Output the (X, Y) coordinate of the center of the cell containing the given text.  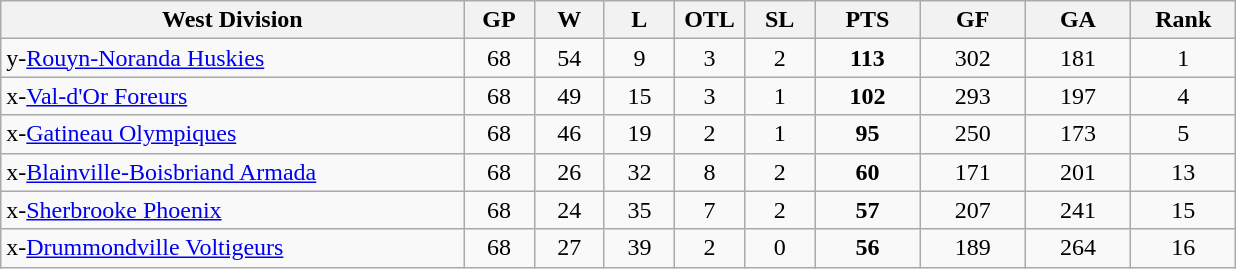
35 (639, 210)
49 (569, 96)
27 (569, 248)
171 (972, 172)
x-Drummondville Voltigeurs (232, 248)
x-Gatineau Olympiques (232, 134)
189 (972, 248)
102 (868, 96)
y-Rouyn-Noranda Huskies (232, 58)
302 (972, 58)
8 (709, 172)
39 (639, 248)
W (569, 20)
60 (868, 172)
181 (1078, 58)
x-Blainville-Boisbriand Armada (232, 172)
PTS (868, 20)
SL (780, 20)
201 (1078, 172)
GF (972, 20)
54 (569, 58)
46 (569, 134)
113 (868, 58)
5 (1184, 134)
24 (569, 210)
19 (639, 134)
0 (780, 248)
250 (972, 134)
13 (1184, 172)
x-Val-d'Or Foreurs (232, 96)
L (639, 20)
95 (868, 134)
16 (1184, 248)
9 (639, 58)
207 (972, 210)
293 (972, 96)
x-Sherbrooke Phoenix (232, 210)
7 (709, 210)
West Division (232, 20)
56 (868, 248)
OTL (709, 20)
57 (868, 210)
173 (1078, 134)
197 (1078, 96)
264 (1078, 248)
4 (1184, 96)
GA (1078, 20)
GP (499, 20)
Rank (1184, 20)
241 (1078, 210)
26 (569, 172)
32 (639, 172)
